Output the [x, y] coordinate of the center of the cell containing the given text.  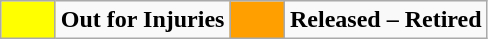
Out for Injuries [142, 20]
Released – Retired [386, 20]
